Return the (X, Y) coordinate for the center point of the cell that contains the specified text.  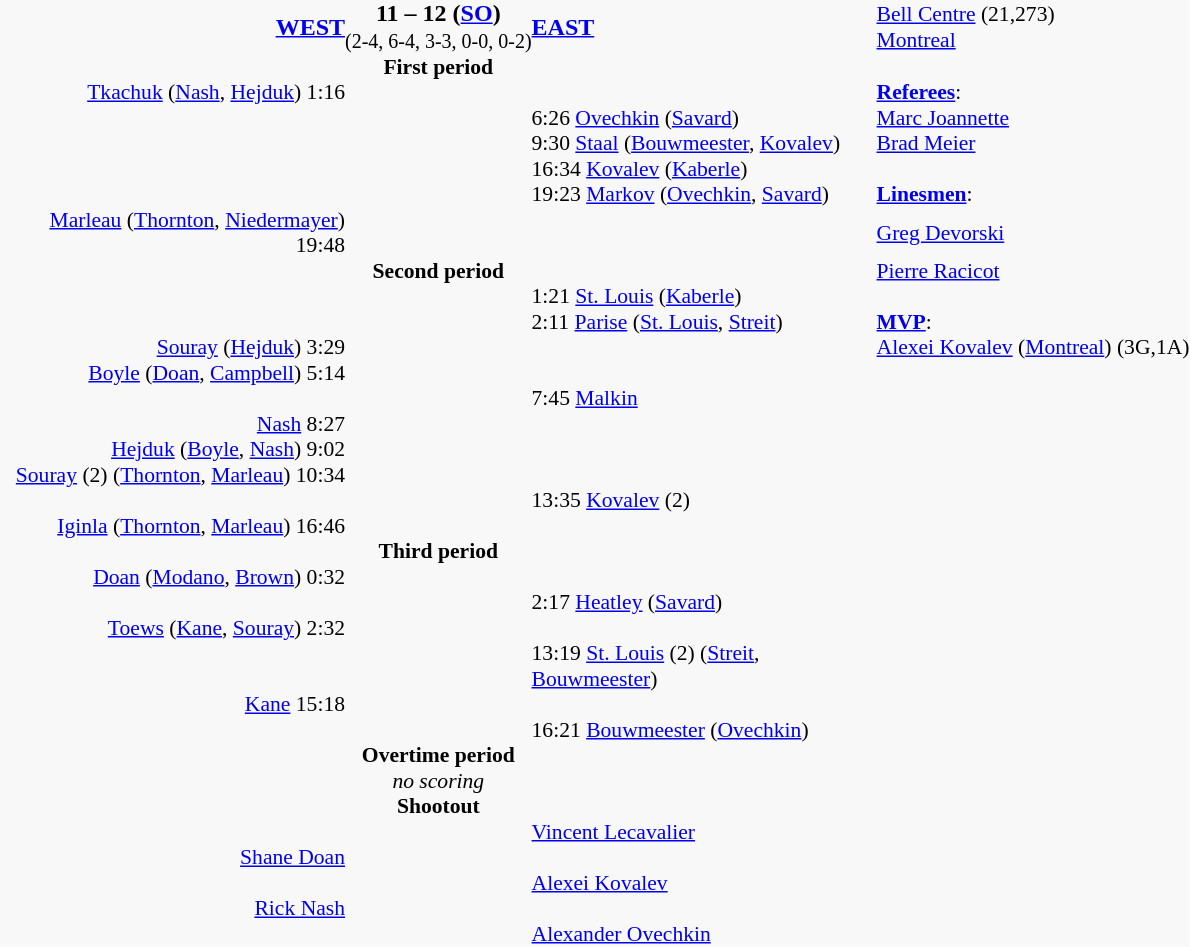
Hejduk (Boyle, Nash) 9:02 (172, 449)
Alexei Kovalev (Montreal) (3G,1A) (1034, 347)
13:19 St. Louis (2) (Streit, Bouwmeester) (704, 666)
1:21 St. Louis (Kaberle) (704, 297)
Alexei Kovalev (704, 883)
Marleau (Thornton, Niedermayer) 19:48 (172, 232)
Rick Nash (172, 909)
Marc Joannette (1034, 118)
16:21 Bouwmeester (Ovechkin) (704, 730)
2:17 Heatley (Savard) (704, 603)
MVP: (1034, 322)
Souray (2) (Thornton, Marleau) 10:34 (172, 475)
Souray (Hejduk) 3:29 (172, 347)
13:35 Kovalev (2) (704, 501)
Vincent Lecavalier (704, 832)
Pierre Racicot (1034, 271)
Tkachuk (Nash, Hejduk) 1:16 (172, 93)
9:30 Staal (Bouwmeester, Kovalev) (704, 143)
Doan (Modano, Brown) 0:32 (172, 577)
Overtime period (438, 755)
Shootout (438, 807)
WEST (172, 27)
EAST (704, 27)
6:26 Ovechkin (Savard) (704, 118)
Third period (438, 551)
Toews (Kane, Souray) 2:32 (172, 628)
19:23 Markov (Ovechkin, Savard) (704, 195)
Brad Meier (1034, 143)
First period (438, 67)
Greg Devorski (1034, 232)
7:45 Malkin (704, 399)
Bell Centre (21,273)Montreal (1034, 27)
Kane 15:18 (172, 705)
Shane Doan (172, 857)
Second period (438, 271)
16:34 Kovalev (Kaberle) (704, 169)
no scoring (438, 781)
Alexander Ovechkin (704, 934)
2:11 Parise (St. Louis, Streit) (704, 322)
Boyle (Doan, Campbell) 5:14 (172, 373)
11 – 12 (SO)(2-4, 6-4, 3-3, 0-0, 0-2) (438, 27)
Nash 8:27 (172, 424)
Referees: (1034, 93)
Linesmen: (1034, 195)
Iginla (Thornton, Marleau) 16:46 (172, 526)
